Return [X, Y] of the center of cell containing provided text 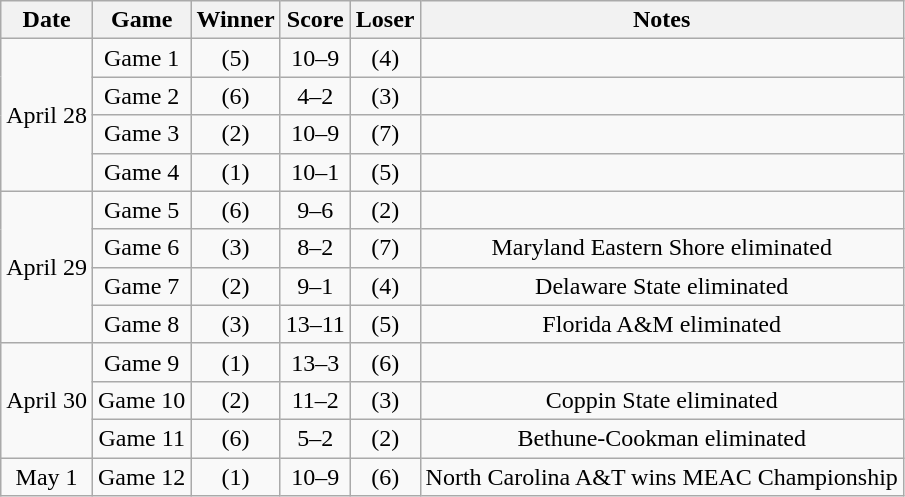
Game 6 [141, 248]
9–6 [315, 210]
North Carolina A&T wins MEAC Championship [662, 477]
Game 9 [141, 362]
Game 4 [141, 172]
April 30 [47, 400]
Game 7 [141, 286]
April 28 [47, 115]
Game 12 [141, 477]
Loser [385, 20]
Game 8 [141, 324]
8–2 [315, 248]
Score [315, 20]
Winner [236, 20]
Florida A&M eliminated [662, 324]
5–2 [315, 438]
10–1 [315, 172]
Game 2 [141, 96]
April 29 [47, 267]
4–2 [315, 96]
Date [47, 20]
13–11 [315, 324]
Notes [662, 20]
Game 10 [141, 400]
Game 1 [141, 58]
9–1 [315, 286]
Maryland Eastern Shore eliminated [662, 248]
Game [141, 20]
11–2 [315, 400]
Game 5 [141, 210]
Bethune-Cookman eliminated [662, 438]
Coppin State eliminated [662, 400]
May 1 [47, 477]
Game 11 [141, 438]
Game 3 [141, 134]
Delaware State eliminated [662, 286]
13–3 [315, 362]
